Search for the cell housing the specified text and yield its [X, Y] center coordinate. 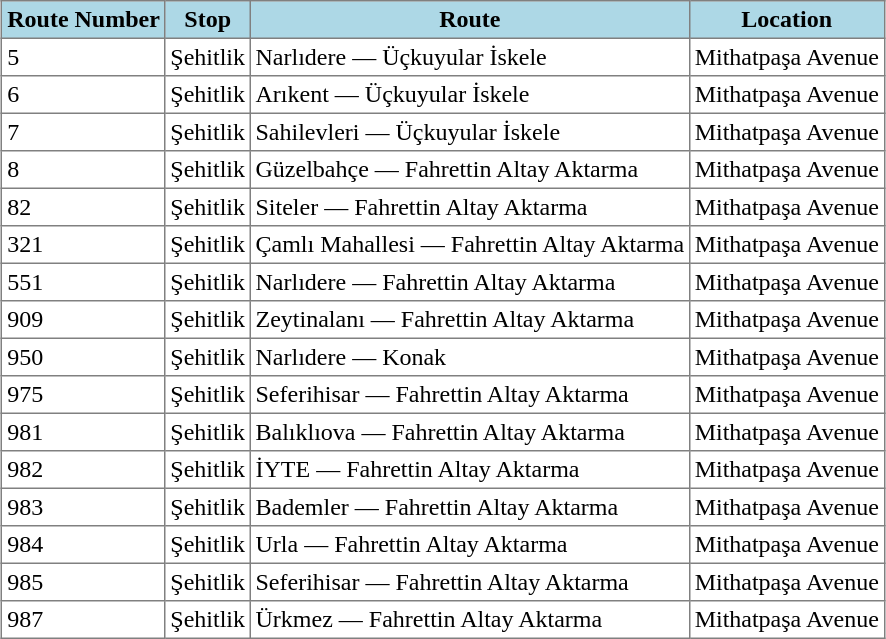
Siteler — Fahrettin Altay Aktarma [470, 207]
551 [84, 282]
7 [84, 132]
8 [84, 170]
321 [84, 245]
Route [470, 20]
Sahilevleri — Üçkuyular İskele [470, 132]
Urla — Fahrettin Altay Aktarma [470, 545]
Narlıdere — Konak [470, 357]
909 [84, 320]
982 [84, 470]
İYTE — Fahrettin Altay Aktarma [470, 470]
987 [84, 620]
Stop [208, 20]
975 [84, 395]
Çamlı Mahallesi — Fahrettin Altay Aktarma [470, 245]
5 [84, 57]
984 [84, 545]
Zeytinalanı — Fahrettin Altay Aktarma [470, 320]
Bademler — Fahrettin Altay Aktarma [470, 507]
Narlıdere — Fahrettin Altay Aktarma [470, 282]
Route Number [84, 20]
950 [84, 357]
Ürkmez — Fahrettin Altay Aktarma [470, 620]
Balıklıova — Fahrettin Altay Aktarma [470, 432]
6 [84, 95]
983 [84, 507]
981 [84, 432]
Narlıdere — Üçkuyular İskele [470, 57]
Arıkent — Üçkuyular İskele [470, 95]
82 [84, 207]
985 [84, 582]
Location [786, 20]
Güzelbahçe — Fahrettin Altay Aktarma [470, 170]
